Extract the (X, Y) coordinate from the center of the cell holding the provided text.  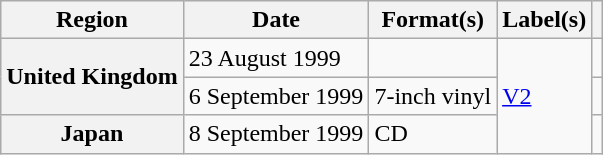
23 August 1999 (276, 58)
6 September 1999 (276, 96)
Label(s) (544, 20)
7-inch vinyl (433, 96)
Format(s) (433, 20)
V2 (544, 96)
United Kingdom (92, 77)
8 September 1999 (276, 134)
Date (276, 20)
Region (92, 20)
Japan (92, 134)
CD (433, 134)
